Capture the cell that displays the provided text and extract its (x, y) central coordinate. 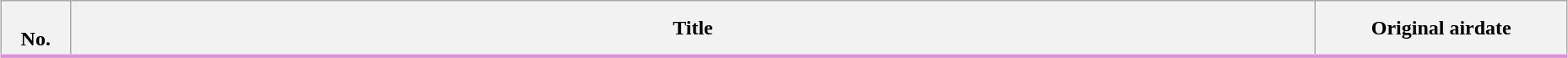
Title (693, 29)
Original airdate (1441, 29)
No. (35, 29)
